Return the (x, y) coordinate for the center point of the cell that contains the specified text.  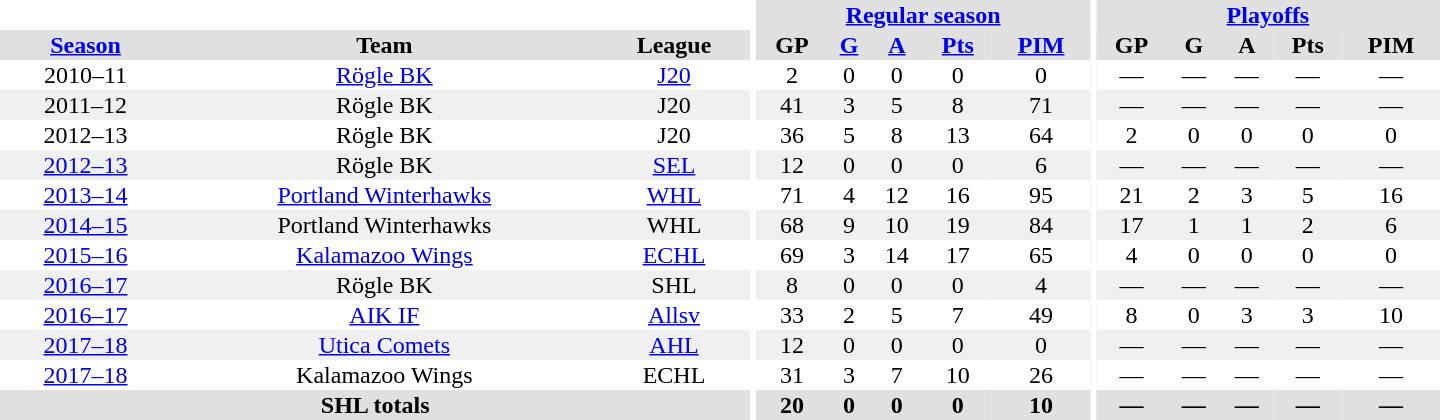
41 (792, 105)
2010–11 (86, 75)
2014–15 (86, 225)
31 (792, 375)
68 (792, 225)
SEL (674, 165)
Utica Comets (384, 345)
Allsv (674, 315)
SHL (674, 285)
19 (958, 225)
AHL (674, 345)
65 (1041, 255)
33 (792, 315)
36 (792, 135)
Season (86, 45)
Regular season (923, 15)
14 (896, 255)
49 (1041, 315)
Team (384, 45)
64 (1041, 135)
2011–12 (86, 105)
2015–16 (86, 255)
69 (792, 255)
21 (1132, 195)
26 (1041, 375)
2013–14 (86, 195)
9 (850, 225)
SHL totals (375, 405)
20 (792, 405)
League (674, 45)
13 (958, 135)
84 (1041, 225)
Playoffs (1268, 15)
95 (1041, 195)
AIK IF (384, 315)
